Scan for the cell matching the given text and deliver its (x, y) coordinate at center. 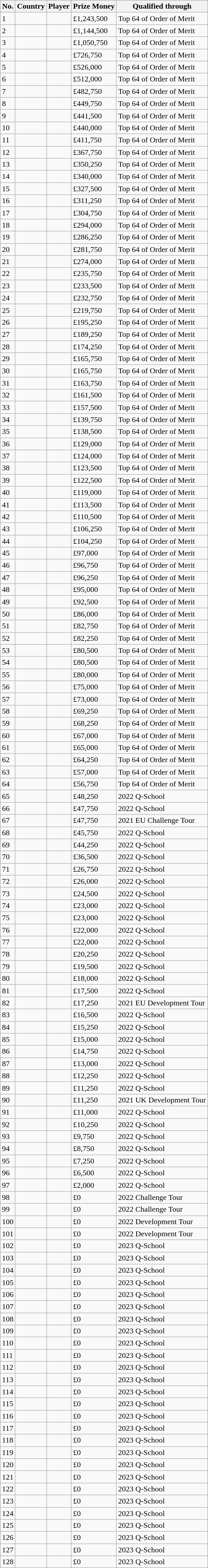
125 (8, 1526)
89 (8, 1088)
43 (8, 529)
26 (8, 322)
49 (8, 602)
85 (8, 1039)
127 (8, 1550)
91 (8, 1112)
69 (8, 845)
18 (8, 225)
80 (8, 979)
119 (8, 1452)
111 (8, 1355)
£86,000 (94, 614)
£75,000 (94, 687)
32 (8, 395)
£69,250 (94, 711)
121 (8, 1477)
3 (8, 43)
2 (8, 31)
£64,250 (94, 760)
£110,500 (94, 517)
£17,250 (94, 1003)
110 (8, 1343)
7 (8, 91)
20 (8, 249)
£350,250 (94, 164)
£15,000 (94, 1039)
£9,750 (94, 1137)
78 (8, 954)
105 (8, 1282)
£119,000 (94, 492)
£10,250 (94, 1124)
100 (8, 1222)
£1,144,500 (94, 31)
No. (8, 6)
£67,000 (94, 735)
54 (8, 663)
101 (8, 1234)
8 (8, 103)
102 (8, 1246)
10 (8, 128)
63 (8, 772)
128 (8, 1562)
21 (8, 261)
95 (8, 1161)
£327,500 (94, 189)
£17,500 (94, 991)
61 (8, 748)
38 (8, 468)
56 (8, 687)
48 (8, 590)
£82,250 (94, 638)
£48,250 (94, 796)
£15,250 (94, 1027)
£440,000 (94, 128)
Country (31, 6)
82 (8, 1003)
12 (8, 152)
£8,750 (94, 1149)
47 (8, 578)
103 (8, 1258)
19 (8, 237)
75 (8, 918)
£26,000 (94, 881)
122 (8, 1489)
£95,000 (94, 590)
£36,500 (94, 857)
£12,250 (94, 1076)
115 (8, 1404)
£20,250 (94, 954)
30 (8, 371)
2021 EU Challenge Tour (162, 821)
117 (8, 1428)
45 (8, 553)
£106,250 (94, 529)
£286,250 (94, 237)
27 (8, 334)
46 (8, 565)
£45,750 (94, 833)
23 (8, 286)
£92,500 (94, 602)
£512,000 (94, 79)
£96,250 (94, 578)
53 (8, 650)
90 (8, 1100)
116 (8, 1416)
£73,000 (94, 699)
58 (8, 711)
42 (8, 517)
£82,750 (94, 626)
£80,000 (94, 675)
35 (8, 432)
£139,750 (94, 420)
37 (8, 456)
33 (8, 407)
£1,243,500 (94, 19)
£367,750 (94, 152)
£44,250 (94, 845)
£123,500 (94, 468)
£232,750 (94, 298)
£26,750 (94, 869)
4 (8, 55)
£124,000 (94, 456)
2021 UK Development Tour (162, 1100)
£449,750 (94, 103)
68 (8, 833)
84 (8, 1027)
Qualified through (162, 6)
£526,000 (94, 67)
40 (8, 492)
£281,750 (94, 249)
£24,500 (94, 893)
126 (8, 1538)
£104,250 (94, 541)
£726,750 (94, 55)
£19,500 (94, 966)
£57,000 (94, 772)
81 (8, 991)
29 (8, 359)
£163,750 (94, 383)
£18,000 (94, 979)
22 (8, 274)
60 (8, 735)
£195,250 (94, 322)
99 (8, 1209)
1 (8, 19)
106 (8, 1294)
16 (8, 201)
£1,050,750 (94, 43)
73 (8, 893)
83 (8, 1015)
£441,500 (94, 116)
£7,250 (94, 1161)
64 (8, 784)
£68,250 (94, 723)
108 (8, 1319)
123 (8, 1501)
£189,250 (94, 334)
87 (8, 1064)
9 (8, 116)
36 (8, 444)
51 (8, 626)
£122,500 (94, 480)
11 (8, 140)
£65,000 (94, 748)
£233,500 (94, 286)
107 (8, 1307)
2021 EU Development Tour (162, 1003)
£138,500 (94, 432)
67 (8, 821)
25 (8, 310)
13 (8, 164)
34 (8, 420)
£96,750 (94, 565)
59 (8, 723)
£174,250 (94, 346)
74 (8, 905)
£13,000 (94, 1064)
15 (8, 189)
70 (8, 857)
17 (8, 213)
14 (8, 177)
124 (8, 1513)
88 (8, 1076)
52 (8, 638)
41 (8, 504)
118 (8, 1440)
77 (8, 942)
Player (59, 6)
6 (8, 79)
79 (8, 966)
£274,000 (94, 261)
Prize Money (94, 6)
113 (8, 1380)
76 (8, 930)
£56,750 (94, 784)
£311,250 (94, 201)
£97,000 (94, 553)
£304,750 (94, 213)
£482,750 (94, 91)
50 (8, 614)
72 (8, 881)
5 (8, 67)
109 (8, 1331)
£294,000 (94, 225)
£411,750 (94, 140)
28 (8, 346)
£129,000 (94, 444)
39 (8, 480)
65 (8, 796)
86 (8, 1051)
112 (8, 1367)
66 (8, 808)
71 (8, 869)
£161,500 (94, 395)
£219,750 (94, 310)
£14,750 (94, 1051)
£16,500 (94, 1015)
£113,500 (94, 504)
97 (8, 1185)
£235,750 (94, 274)
62 (8, 760)
98 (8, 1197)
£11,000 (94, 1112)
92 (8, 1124)
£157,500 (94, 407)
£2,000 (94, 1185)
31 (8, 383)
104 (8, 1270)
44 (8, 541)
55 (8, 675)
57 (8, 699)
24 (8, 298)
£340,000 (94, 177)
£6,500 (94, 1173)
120 (8, 1465)
94 (8, 1149)
114 (8, 1392)
93 (8, 1137)
96 (8, 1173)
